Search for the cell housing the specified text and yield its (X, Y) center coordinate. 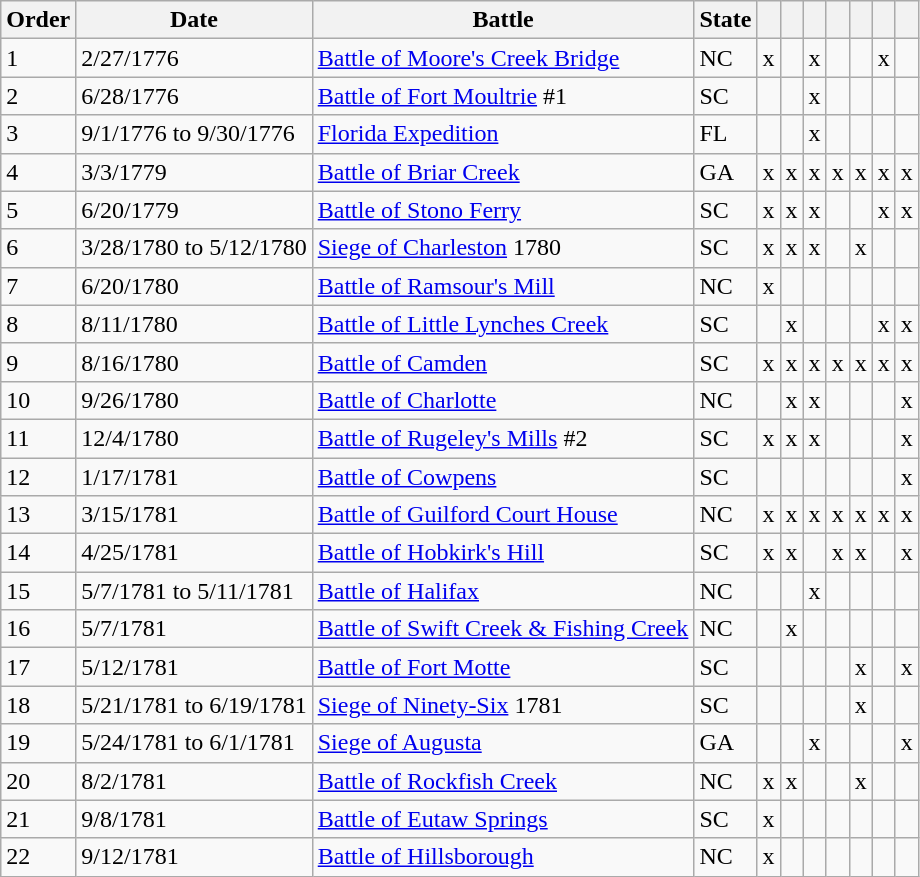
6 (38, 248)
9 (38, 362)
Order (38, 20)
14 (38, 553)
Battle of Fort Motte (503, 667)
Battle of Rugeley's Mills #2 (503, 438)
9/26/1780 (194, 400)
22 (38, 857)
6/20/1779 (194, 210)
15 (38, 591)
Battle of Rockfish Creek (503, 781)
12 (38, 477)
Date (194, 20)
Siege of Charleston 1780 (503, 248)
9/12/1781 (194, 857)
9/8/1781 (194, 819)
17 (38, 667)
1 (38, 58)
Battle of Charlotte (503, 400)
Battle of Halifax (503, 591)
18 (38, 705)
4/25/1781 (194, 553)
Siege of Augusta (503, 743)
5/7/1781 (194, 629)
Battle of Guilford Court House (503, 515)
5/24/1781 to 6/1/1781 (194, 743)
5/21/1781 to 6/19/1781 (194, 705)
8/2/1781 (194, 781)
5/12/1781 (194, 667)
Battle of Hobkirk's Hill (503, 553)
Battle of Hillsborough (503, 857)
13 (38, 515)
Battle of Ramsour's Mill (503, 286)
3/3/1779 (194, 172)
Battle of Fort Moultrie #1 (503, 96)
7 (38, 286)
3 (38, 134)
9/1/1776 to 9/30/1776 (194, 134)
5/7/1781 to 5/11/1781 (194, 591)
3/28/1780 to 5/12/1780 (194, 248)
Battle (503, 20)
2/27/1776 (194, 58)
Siege of Ninety-Six 1781 (503, 705)
Battle of Swift Creek & Fishing Creek (503, 629)
6/20/1780 (194, 286)
20 (38, 781)
Florida Expedition (503, 134)
8/11/1780 (194, 324)
4 (38, 172)
Battle of Briar Creek (503, 172)
1/17/1781 (194, 477)
5 (38, 210)
Battle of Eutaw Springs (503, 819)
19 (38, 743)
11 (38, 438)
2 (38, 96)
Battle of Stono Ferry (503, 210)
8 (38, 324)
21 (38, 819)
State (726, 20)
16 (38, 629)
8/16/1780 (194, 362)
Battle of Cowpens (503, 477)
6/28/1776 (194, 96)
FL (726, 134)
10 (38, 400)
12/4/1780 (194, 438)
Battle of Little Lynches Creek (503, 324)
Battle of Camden (503, 362)
3/15/1781 (194, 515)
Battle of Moore's Creek Bridge (503, 58)
